From the cell containing the given text, extract its center point as (X, Y) coordinate. 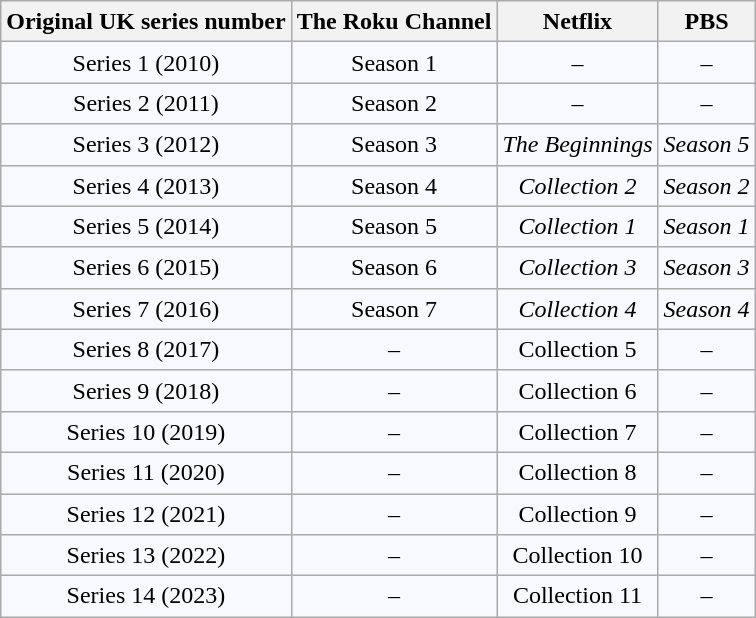
Series 13 (2022) (146, 556)
Series 4 (2013) (146, 186)
The Roku Channel (394, 22)
Collection 3 (578, 268)
Series 1 (2010) (146, 62)
Collection 4 (578, 308)
Series 8 (2017) (146, 350)
Season 6 (394, 268)
Original UK series number (146, 22)
Series 11 (2020) (146, 472)
The Beginnings (578, 144)
Series 12 (2021) (146, 514)
PBS (706, 22)
Collection 7 (578, 432)
Series 6 (2015) (146, 268)
Collection 1 (578, 226)
Season 7 (394, 308)
Series 10 (2019) (146, 432)
Series 3 (2012) (146, 144)
Collection 9 (578, 514)
Series 7 (2016) (146, 308)
Series 9 (2018) (146, 390)
Collection 10 (578, 556)
Collection 2 (578, 186)
Series 2 (2011) (146, 104)
Collection 5 (578, 350)
Collection 8 (578, 472)
Series 5 (2014) (146, 226)
Collection 6 (578, 390)
Series 14 (2023) (146, 596)
Netflix (578, 22)
Collection 11 (578, 596)
